Return the [X, Y] coordinate for the center point of the cell that contains the specified text.  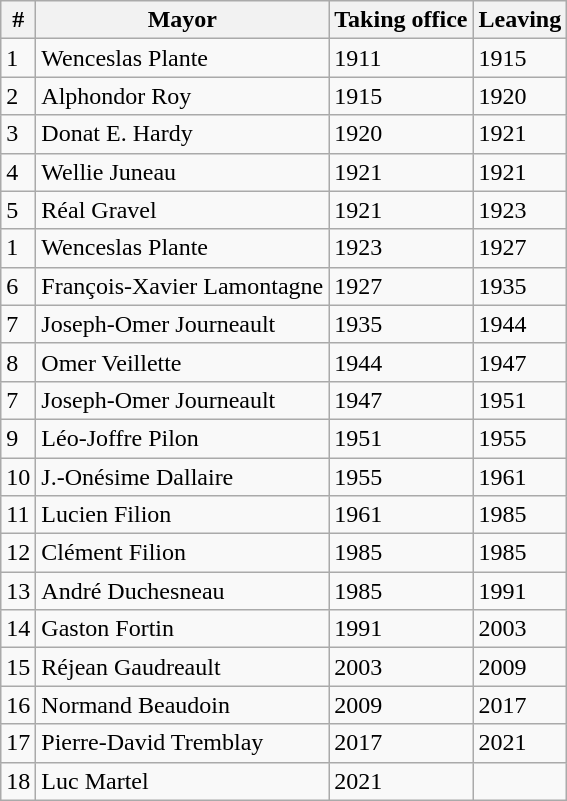
8 [18, 362]
18 [18, 781]
Leaving [520, 20]
Luc Martel [182, 781]
1911 [401, 58]
J.-Onésime Dallaire [182, 477]
Normand Beaudoin [182, 705]
10 [18, 477]
Pierre-David Tremblay [182, 743]
14 [18, 629]
5 [18, 210]
Mayor [182, 20]
Lucien Filion [182, 515]
4 [18, 172]
François-Xavier Lamontagne [182, 286]
Clément Filion [182, 553]
11 [18, 515]
Réjean Gaudreault [182, 667]
Donat E. Hardy [182, 134]
17 [18, 743]
12 [18, 553]
André Duchesneau [182, 591]
13 [18, 591]
Wellie Juneau [182, 172]
3 [18, 134]
15 [18, 667]
2 [18, 96]
Gaston Fortin [182, 629]
Léo-Joffre Pilon [182, 438]
Taking office [401, 20]
# [18, 20]
Alphondor Roy [182, 96]
16 [18, 705]
Omer Veillette [182, 362]
9 [18, 438]
6 [18, 286]
Réal Gravel [182, 210]
